Provide the [X, Y] coordinate of the cell's center where the given text is located.  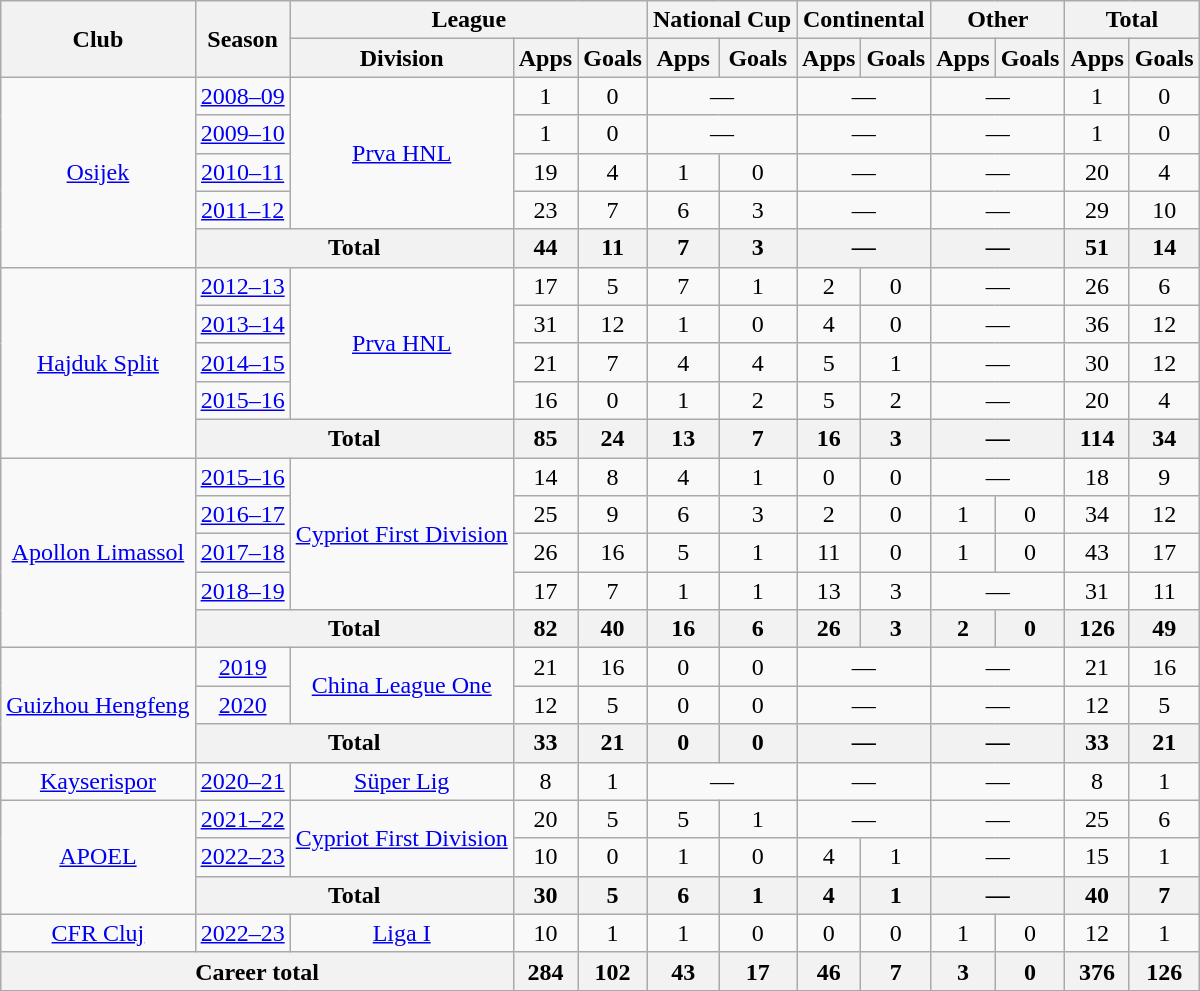
376 [1097, 971]
82 [545, 629]
Osijek [98, 172]
China League One [402, 686]
CFR Cluj [98, 933]
2020 [242, 705]
49 [1164, 629]
2014–15 [242, 362]
Hajduk Split [98, 362]
Continental [864, 20]
2011–12 [242, 210]
Other [998, 20]
2012–13 [242, 286]
2016–17 [242, 515]
15 [1097, 857]
Kayserispor [98, 781]
2020–21 [242, 781]
51 [1097, 248]
2009–10 [242, 134]
2021–22 [242, 819]
National Cup [722, 20]
2010–11 [242, 172]
24 [613, 438]
League [468, 20]
Division [402, 58]
Career total [258, 971]
85 [545, 438]
114 [1097, 438]
2017–18 [242, 553]
284 [545, 971]
29 [1097, 210]
Guizhou Hengfeng [98, 705]
2013–14 [242, 324]
36 [1097, 324]
46 [829, 971]
44 [545, 248]
Season [242, 39]
2019 [242, 667]
Club [98, 39]
Liga I [402, 933]
19 [545, 172]
2018–19 [242, 591]
Süper Lig [402, 781]
2008–09 [242, 96]
23 [545, 210]
102 [613, 971]
18 [1097, 477]
Apollon Limassol [98, 553]
APOEL [98, 857]
